Pinpoint the cell where the given text exists, returning its [x, y] midpoint coordinate. 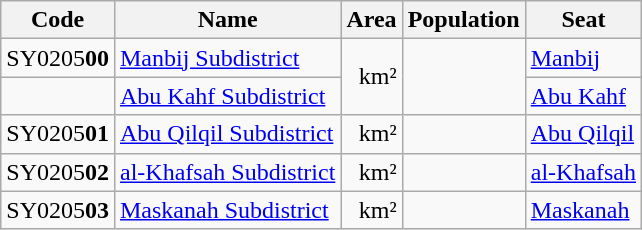
Abu Kahf Subdistrict [227, 96]
Code [58, 20]
SY020503 [58, 210]
al-Khafsah [583, 172]
SY020502 [58, 172]
al-Khafsah Subdistrict [227, 172]
Area [372, 20]
SY020501 [58, 134]
Maskanah [583, 210]
Manbij Subdistrict [227, 58]
Maskanah Subdistrict [227, 210]
Abu Qilqil Subdistrict [227, 134]
Population [464, 20]
Name [227, 20]
Seat [583, 20]
Abu Kahf [583, 96]
SY020500 [58, 58]
Abu Qilqil [583, 134]
Manbij [583, 58]
